Detect which cell encompasses the target text, then output its (x, y) center coordinate. 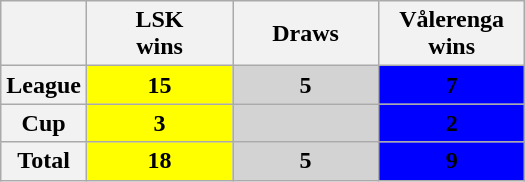
Cup (44, 123)
9 (452, 161)
LSKwins (159, 34)
7 (452, 85)
Total (44, 161)
15 (159, 85)
Vålerengawins (452, 34)
League (44, 85)
18 (159, 161)
2 (452, 123)
3 (159, 123)
Draws (306, 34)
